Scan for the cell matching the given text and deliver its [X, Y] coordinate at center. 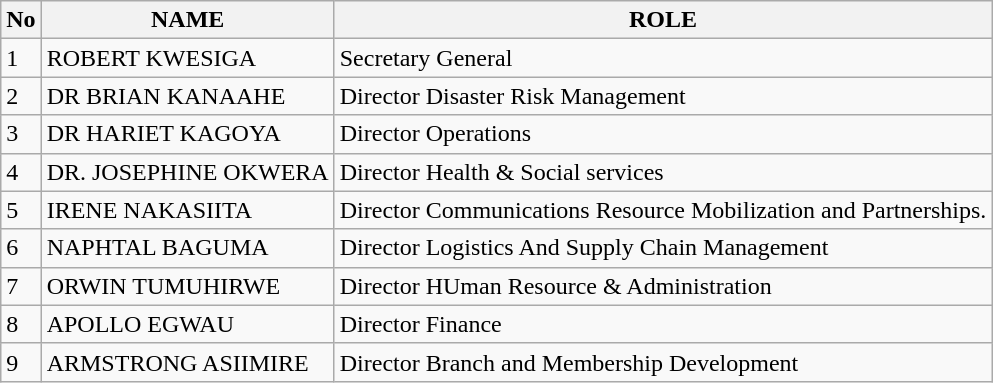
6 [21, 248]
DR BRIAN KANAAHE [188, 96]
Director Logistics And Supply Chain Management [663, 248]
Director Health & Social services [663, 172]
1 [21, 58]
Director HUman Resource & Administration [663, 286]
NAPHTAL BAGUMA [188, 248]
Director Disaster Risk Management [663, 96]
NAME [188, 20]
Director Communications Resource Mobilization and Partnerships. [663, 210]
DR. JOSEPHINE OKWERA [188, 172]
9 [21, 362]
Director Finance [663, 324]
5 [21, 210]
ROLE [663, 20]
Secretary General [663, 58]
Director Operations [663, 134]
APOLLO EGWAU [188, 324]
2 [21, 96]
DR HARIET KAGOYA [188, 134]
8 [21, 324]
ARMSTRONG ASIIMIRE [188, 362]
3 [21, 134]
Director Branch and Membership Development [663, 362]
ORWIN TUMUHIRWE [188, 286]
ROBERT KWESIGA [188, 58]
4 [21, 172]
No [21, 20]
IRENE NAKASIITA [188, 210]
7 [21, 286]
